Extract the [x, y] coordinate from the center of the cell holding the provided text.  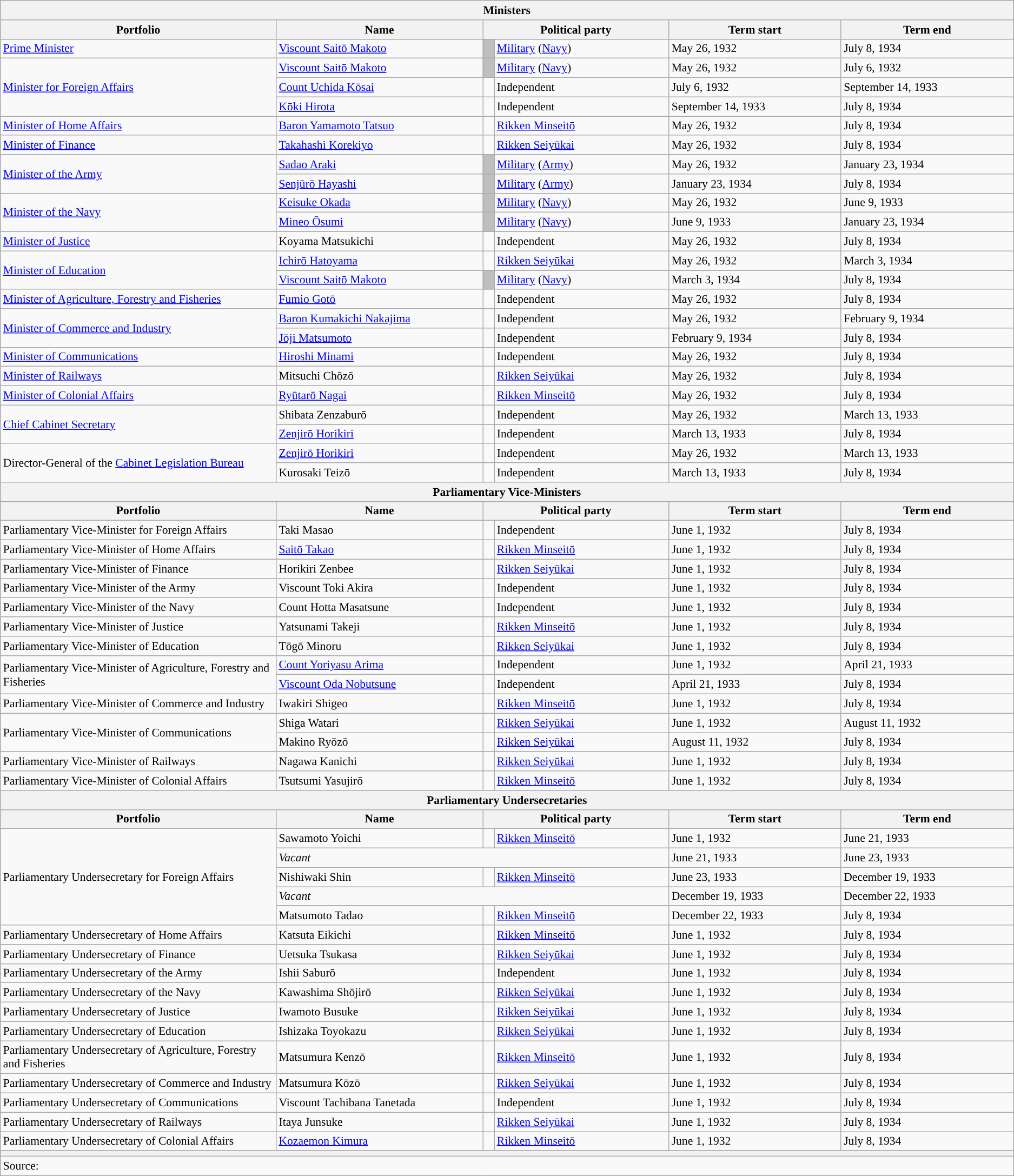
Viscount Oda Nobutsune [379, 685]
Parliamentary Vice-Minister of Education [138, 646]
Minister of the Navy [138, 212]
Tōgō Minoru [379, 646]
Saitō Takao [379, 550]
Parliamentary Vice-Minister for Foreign Affairs [138, 530]
Parliamentary Vice-Minister of Finance [138, 569]
Nagawa Kanichi [379, 762]
Parliamentary Vice-Minister of Communications [138, 732]
Sawamoto Yoichi [379, 839]
Parliamentary Vice-Minister of Justice [138, 627]
Minister of Education [138, 270]
Ichirō Hatoyama [379, 261]
Minister of Finance [138, 145]
Kurosaki Teizō [379, 473]
Ishii Saburō [379, 973]
Baron Kumakichi Nakajima [379, 318]
Hiroshi Minami [379, 357]
Parliamentary Undersecretary of Agriculture, Forestry and Fisheries [138, 1058]
Kozaemon Kimura [379, 1141]
Nishiwaki Shin [379, 877]
Parliamentary Undersecretary of Finance [138, 954]
Parliamentary Vice-Minister of Agriculture, Forestry and Fisheries [138, 675]
Minister of Communications [138, 357]
Itaya Junsuke [379, 1122]
Minister of Justice [138, 242]
Parliamentary Vice-Minister of the Navy [138, 608]
Count Hotta Masatsune [379, 608]
Shiga Watari [379, 723]
Minister for Foreign Affairs [138, 88]
Viscount Tachibana Tanetada [379, 1103]
Parliamentary Vice-Minister of Railways [138, 762]
Parliamentary Vice-Minister of Home Affairs [138, 550]
Parliamentary Undersecretary of Communications [138, 1103]
Ministers [507, 10]
Minister of Colonial Affairs [138, 396]
Keisuke Okada [379, 203]
Horikiri Zenbee [379, 569]
Iwakiri Shigeo [379, 704]
Parliamentary Vice-Minister of the Army [138, 588]
Tsutsumi Yasujirō [379, 781]
Takahashi Korekiyo [379, 145]
Makino Ryōzō [379, 742]
Parliamentary Undersecretary of Commerce and Industry [138, 1084]
Parliamentary Undersecretary for Foreign Affairs [138, 877]
Taki Masao [379, 530]
Count Yoriyasu Arima [379, 665]
Baron Yamamoto Tatsuo [379, 126]
Senjūrō Hayashi [379, 184]
Iwamoto Busuke [379, 1012]
Uetsuka Tsukasa [379, 954]
Jōji Matsumoto [379, 338]
Chief Cabinet Secretary [138, 424]
Parliamentary Undersecretary of the Army [138, 973]
Parliamentary Vice-Minister of Colonial Affairs [138, 781]
Parliamentary Vice-Ministers [507, 492]
Kōki Hirota [379, 107]
Prime Minister [138, 49]
Minister of Commerce and Industry [138, 328]
Matsumoto Tadao [379, 916]
Minister of Agriculture, Forestry and Fisheries [138, 300]
Ryūtarō Nagai [379, 396]
Parliamentary Undersecretary of the Navy [138, 993]
Minister of Railways [138, 376]
Matsumura Kōzō [379, 1084]
Parliamentary Undersecretary of Justice [138, 1012]
Parliamentary Undersecretaries [507, 800]
Parliamentary Undersecretary of Railways [138, 1122]
Director-General of the Cabinet Legislation Bureau [138, 463]
Viscount Toki Akira [379, 588]
Matsumura Kenzō [379, 1058]
Mitsuchi Chōzō [379, 376]
Kawashima Shōjirō [379, 993]
Shibata Zenzaburō [379, 415]
Katsuta Eikichi [379, 935]
Parliamentary Undersecretary of Colonial Affairs [138, 1141]
Sadao Araki [379, 164]
Yatsunami Takeji [379, 627]
Minister of the Army [138, 174]
Source: [507, 1166]
Koyama Matsukichi [379, 242]
Parliamentary Undersecretary of Home Affairs [138, 935]
Ishizaka Toyokazu [379, 1031]
Minister of Home Affairs [138, 126]
Mineo Ōsumi [379, 222]
Count Uchida Kōsai [379, 88]
Parliamentary Vice-Minister of Commerce and Industry [138, 704]
Parliamentary Undersecretary of Education [138, 1031]
Fumio Gotō [379, 300]
